For the text-containing cell, return its midpoint in [X, Y] coordinate format. 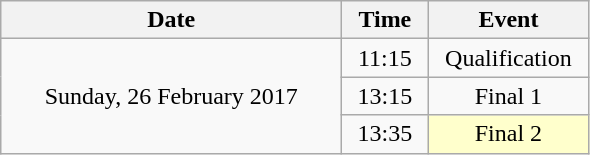
Event [508, 20]
13:35 [385, 134]
Final 1 [508, 96]
Qualification [508, 58]
Sunday, 26 February 2017 [172, 96]
13:15 [385, 96]
Date [172, 20]
11:15 [385, 58]
Time [385, 20]
Final 2 [508, 134]
